Extract the (x, y) coordinate from the center of the cell holding the provided text.  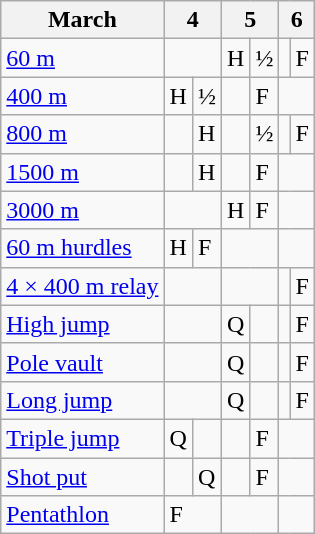
Shot put (82, 477)
400 m (82, 96)
5 (250, 20)
3000 m (82, 210)
60 m (82, 58)
Long jump (82, 400)
4 × 400 m relay (82, 286)
Pole vault (82, 362)
800 m (82, 134)
1500 m (82, 172)
60 m hurdles (82, 248)
March (82, 20)
Pentathlon (82, 515)
4 (192, 20)
Triple jump (82, 438)
6 (296, 20)
High jump (82, 324)
